Find where the given text appears and provide that cell's center as [x, y] coordinate. 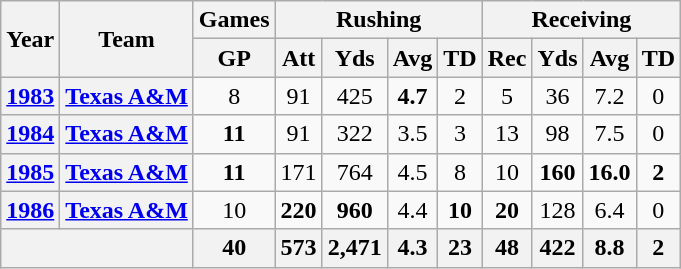
16.0 [610, 172]
3.5 [412, 134]
160 [558, 172]
20 [507, 210]
Year [30, 39]
425 [354, 96]
1985 [30, 172]
171 [298, 172]
220 [298, 210]
6.4 [610, 210]
3 [460, 134]
Att [298, 58]
4.5 [412, 172]
422 [558, 248]
1984 [30, 134]
48 [507, 248]
36 [558, 96]
4.7 [412, 96]
40 [234, 248]
8.8 [610, 248]
322 [354, 134]
Rec [507, 58]
13 [507, 134]
GP [234, 58]
Receiving [581, 20]
764 [354, 172]
7.5 [610, 134]
23 [460, 248]
4.3 [412, 248]
960 [354, 210]
2,471 [354, 248]
4.4 [412, 210]
98 [558, 134]
573 [298, 248]
5 [507, 96]
128 [558, 210]
7.2 [610, 96]
Games [234, 20]
Team [127, 39]
1986 [30, 210]
1983 [30, 96]
Rushing [378, 20]
